Locate the cell with the specified text and output its (x, y) center coordinate. 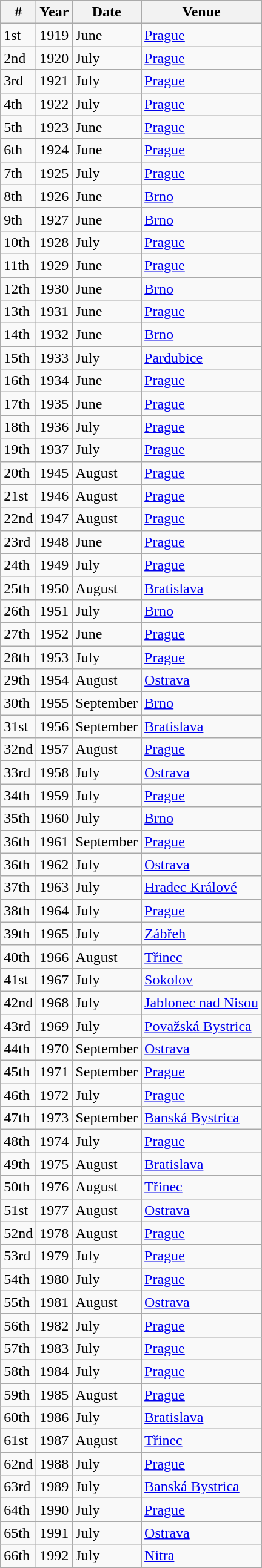
10th (18, 242)
38th (18, 911)
1963 (55, 888)
1966 (55, 957)
Year (55, 12)
# (18, 12)
24th (18, 565)
28th (18, 657)
3rd (18, 81)
11th (18, 265)
61st (18, 1441)
1949 (55, 565)
45th (18, 1072)
1978 (55, 1233)
37th (18, 888)
1975 (55, 1164)
Sokolov (201, 980)
Považská Bystrica (201, 1026)
1985 (55, 1394)
Zábřeh (201, 934)
1934 (55, 381)
4th (18, 104)
52nd (18, 1233)
7th (18, 173)
1972 (55, 1095)
1930 (55, 289)
21st (18, 496)
1968 (55, 1003)
54th (18, 1279)
Nitra (201, 1556)
1983 (55, 1348)
48th (18, 1141)
1928 (55, 242)
63rd (18, 1487)
15th (18, 358)
1945 (55, 473)
43rd (18, 1026)
1982 (55, 1325)
Pardubice (201, 358)
57th (18, 1348)
59th (18, 1394)
1956 (55, 726)
1920 (55, 58)
1962 (55, 865)
47th (18, 1118)
34th (18, 796)
23rd (18, 542)
1954 (55, 680)
51st (18, 1210)
1988 (55, 1464)
1980 (55, 1279)
2nd (18, 58)
1973 (55, 1118)
55th (18, 1302)
1927 (55, 219)
1952 (55, 634)
53rd (18, 1256)
64th (18, 1510)
62nd (18, 1464)
1974 (55, 1141)
26th (18, 611)
17th (18, 404)
33rd (18, 772)
1922 (55, 104)
1935 (55, 404)
1946 (55, 496)
25th (18, 588)
1924 (55, 150)
65th (18, 1533)
12th (18, 289)
1932 (55, 335)
1933 (55, 358)
Jablonec nad Nisou (201, 1003)
1957 (55, 749)
1969 (55, 1026)
8th (18, 196)
1959 (55, 796)
14th (18, 335)
31st (18, 726)
22nd (18, 519)
19th (18, 450)
1987 (55, 1441)
5th (18, 127)
1947 (55, 519)
30th (18, 703)
1931 (55, 312)
39th (18, 934)
1921 (55, 81)
1991 (55, 1533)
46th (18, 1095)
1981 (55, 1302)
1964 (55, 911)
Hradec Králové (201, 888)
9th (18, 219)
6th (18, 150)
1st (18, 35)
32nd (18, 749)
1967 (55, 980)
1992 (55, 1556)
1990 (55, 1510)
13th (18, 312)
58th (18, 1371)
1950 (55, 588)
1958 (55, 772)
1989 (55, 1487)
18th (18, 427)
42nd (18, 1003)
1984 (55, 1371)
20th (18, 473)
1977 (55, 1210)
1936 (55, 427)
49th (18, 1164)
41st (18, 980)
1926 (55, 196)
1937 (55, 450)
56th (18, 1325)
1948 (55, 542)
44th (18, 1049)
1965 (55, 934)
1919 (55, 35)
Venue (201, 12)
1951 (55, 611)
1979 (55, 1256)
1970 (55, 1049)
50th (18, 1187)
1986 (55, 1418)
27th (18, 634)
1955 (55, 703)
35th (18, 819)
40th (18, 957)
1961 (55, 842)
1923 (55, 127)
60th (18, 1418)
1960 (55, 819)
1976 (55, 1187)
1929 (55, 265)
66th (18, 1556)
16th (18, 381)
29th (18, 680)
1925 (55, 173)
Date (107, 12)
1953 (55, 657)
1971 (55, 1072)
